Return the [X, Y] coordinate for the center point of the cell that contains the specified text.  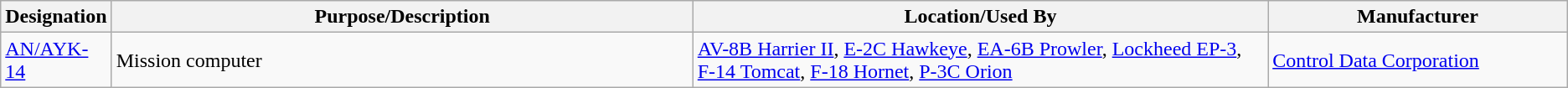
Designation [56, 17]
AN/AYK-14 [56, 60]
Control Data Corporation [1418, 60]
Location/Used By [980, 17]
Purpose/Description [402, 17]
AV-8B Harrier II, E-2C Hawkeye, EA-6B Prowler, Lockheed EP-3, F-14 Tomcat, F-18 Hornet, P-3C Orion [980, 60]
Mission computer [402, 60]
Manufacturer [1418, 17]
